Detect which cell encompasses the target text, then output its [X, Y] center coordinate. 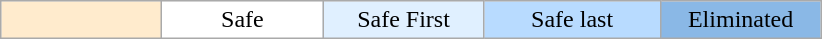
Safe First [404, 20]
Safe last [572, 20]
Safe [242, 20]
Eliminated [740, 20]
